Identify which cell holds the provided text, then report its [x, y] central coordinate. 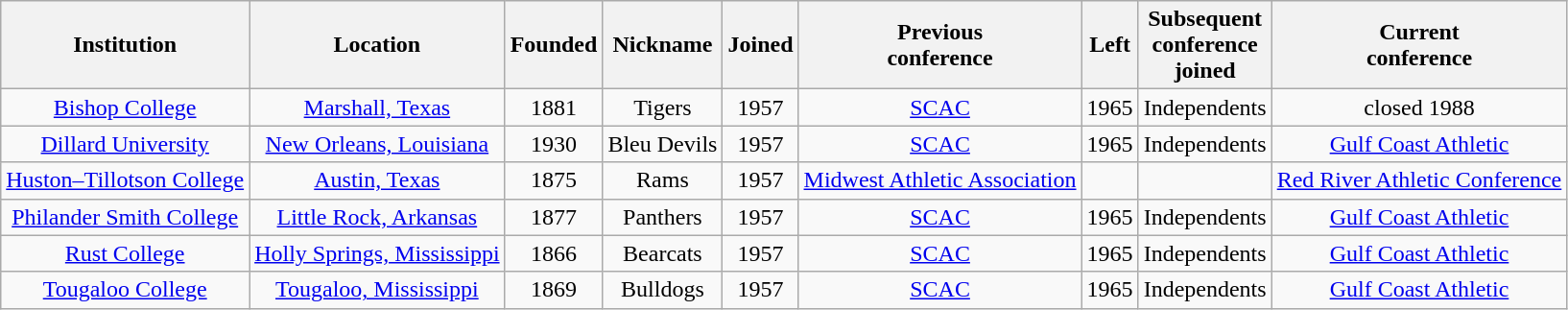
Bleu Devils [662, 144]
Austin, Texas [377, 180]
New Orleans, Louisiana [377, 144]
Marshall, Texas [377, 107]
Panthers [662, 217]
Previousconference [940, 45]
1930 [554, 144]
Midwest Athletic Association [940, 180]
Rust College [125, 253]
1881 [554, 107]
Huston–Tillotson College [125, 180]
1869 [554, 290]
Little Rock, Arkansas [377, 217]
Subsequentconferencejoined [1205, 45]
Location [377, 45]
Red River Athletic Conference [1419, 180]
Joined [760, 45]
Tougaloo, Mississippi [377, 290]
Dillard University [125, 144]
1866 [554, 253]
Rams [662, 180]
Bearcats [662, 253]
Holly Springs, Mississippi [377, 253]
Nickname [662, 45]
Tougaloo College [125, 290]
Institution [125, 45]
Bishop College [125, 107]
Founded [554, 45]
1875 [554, 180]
1877 [554, 217]
Tigers [662, 107]
Philander Smith College [125, 217]
Currentconference [1419, 45]
closed 1988 [1419, 107]
Bulldogs [662, 290]
Left [1109, 45]
